Capture the cell that displays the provided text and extract its [x, y] central coordinate. 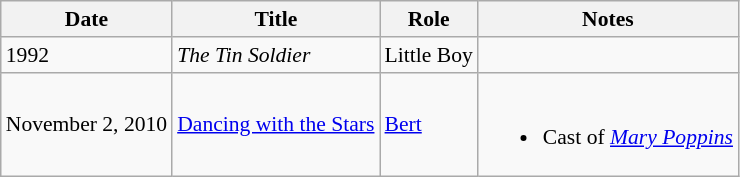
Date [86, 19]
Notes [608, 19]
Title [276, 19]
Dancing with the Stars [276, 124]
1992 [86, 55]
Bert [429, 124]
The Tin Soldier [276, 55]
Cast of Mary Poppins [608, 124]
November 2, 2010 [86, 124]
Little Boy [429, 55]
Role [429, 19]
